Locate the cell with the specified text and output its (x, y) center coordinate. 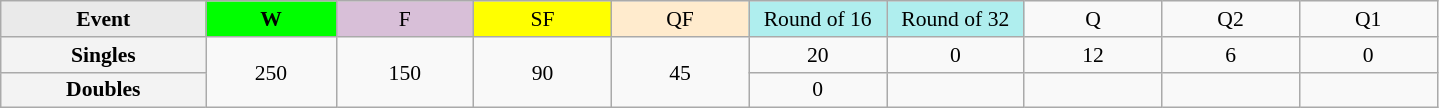
20 (818, 55)
Q (1093, 19)
SF (543, 19)
Event (104, 19)
150 (405, 72)
Round of 32 (955, 19)
W (271, 19)
Q2 (1231, 19)
6 (1231, 55)
F (405, 19)
Singles (104, 55)
Round of 16 (818, 19)
250 (271, 72)
90 (543, 72)
12 (1093, 55)
Q1 (1368, 19)
Doubles (104, 90)
45 (680, 72)
QF (680, 19)
